For the text-containing cell, return its midpoint in [X, Y] coordinate format. 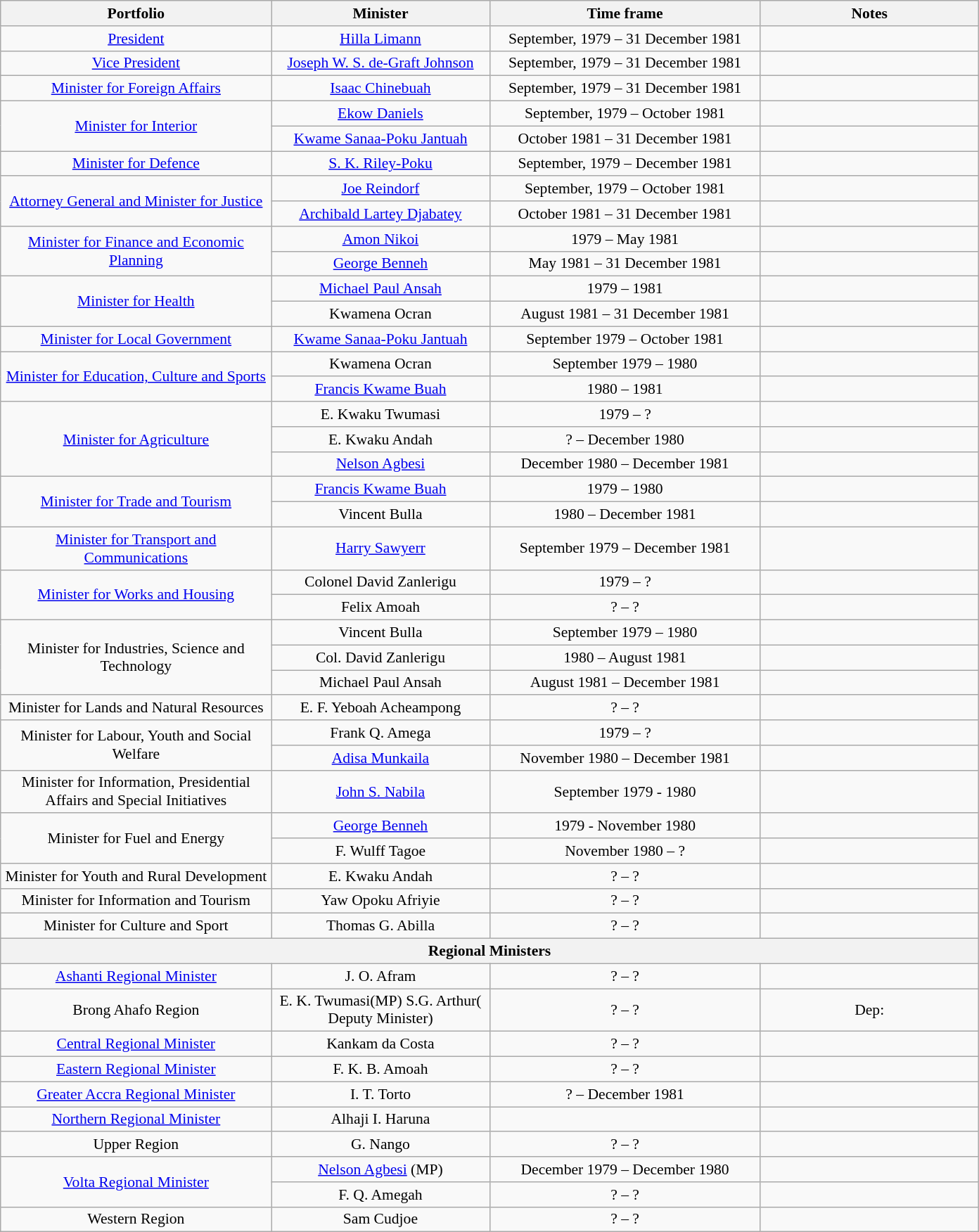
Minister for Lands and Natural Resources [136, 708]
? – December 1980 [625, 439]
John S. Nabila [380, 792]
E. F. Yeboah Acheampong [380, 708]
Minister for Fuel and Energy [136, 838]
Eastern Regional Minister [136, 1070]
Minister for Culture and Sport [136, 926]
Minister for Youth and Rural Development [136, 876]
Brong Ahafo Region [136, 1010]
Minister [380, 13]
September 1979 – December 1981 [625, 548]
Northern Regional Minister [136, 1119]
Minister for Agriculture [136, 439]
1980 – 1981 [625, 390]
Minister for Health [136, 301]
Upper Region [136, 1145]
Greater Accra Regional Minister [136, 1094]
Dep: [869, 1010]
September 1979 - 1980 [625, 792]
Ashanti Regional Minister [136, 976]
Hilla Limann [380, 39]
Thomas G. Abilla [380, 926]
Col. David Zanlerigu [380, 657]
May 1981 – 31 December 1981 [625, 264]
Minister for Foreign Affairs [136, 89]
December 1980 – December 1981 [625, 464]
August 1981 – December 1981 [625, 683]
December 1979 – December 1980 [625, 1169]
Notes [869, 13]
Central Regional Minister [136, 1044]
F. K. B. Amoah [380, 1070]
August 1981 – 31 December 1981 [625, 314]
Minister for Defence [136, 164]
F. Q. Amegah [380, 1195]
E. Kwaku Twumasi [380, 414]
Minister for Finance and Economic Planning [136, 252]
Regional Ministers [489, 951]
F. Wulff Tagoe [380, 851]
Felix Amoah [380, 608]
Adisa Munkaila [380, 758]
Harry Sawyerr [380, 548]
Minister for Local Government [136, 339]
Western Region [136, 1219]
Alhaji I. Haruna [380, 1119]
G. Nango [380, 1145]
Minister for Works and Housing [136, 595]
September, 1979 – December 1981 [625, 164]
Portfolio [136, 13]
Ekow Daniels [380, 114]
Minister for Trade and Tourism [136, 502]
Colonel David Zanlerigu [380, 582]
Volta Regional Minister [136, 1181]
Joe Reindorf [380, 189]
President [136, 39]
? – December 1981 [625, 1094]
E. K. Twumasi(MP) S.G. Arthur( Deputy Minister) [380, 1010]
Sam Cudjoe [380, 1219]
1979 – May 1981 [625, 239]
Minister for Industries, Science and Technology [136, 658]
Joseph W. S. de-Graft Johnson [380, 63]
Minister for Interior [136, 127]
November 1980 – ? [625, 851]
I. T. Torto [380, 1094]
Minister for Information and Tourism [136, 901]
September 1979 – October 1981 [625, 339]
Archibald Lartey Djabatey [380, 214]
1979 – 1981 [625, 289]
Frank Q. Amega [380, 733]
1980 – August 1981 [625, 657]
Isaac Chinebuah [380, 89]
S. K. Riley-Poku [380, 164]
J. O. Afram [380, 976]
Minister for Labour, Youth and Social Welfare [136, 745]
Nelson Agbesi (MP) [380, 1169]
1979 - November 1980 [625, 826]
Nelson Agbesi [380, 464]
Vice President [136, 63]
1979 – 1980 [625, 489]
Attorney General and Minister for Justice [136, 201]
1980 – December 1981 [625, 515]
Amon Nikoi [380, 239]
Minister for Transport and Communications [136, 548]
November 1980 – December 1981 [625, 758]
Yaw Opoku Afriyie [380, 901]
Minister for Education, Culture and Sports [136, 377]
Time frame [625, 13]
Kankam da Costa [380, 1044]
Minister for Information, Presidential Affairs and Special Initiatives [136, 792]
